Extract the (x, y) coordinate from the center of the cell holding the provided text.  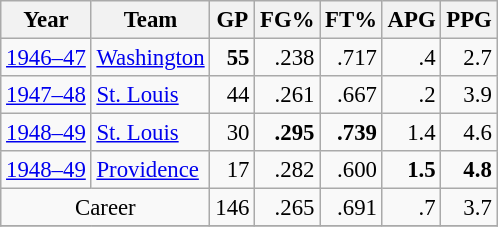
.717 (352, 58)
.265 (288, 208)
Career (106, 208)
4.6 (469, 133)
2.7 (469, 58)
30 (232, 133)
FT% (352, 20)
.600 (352, 170)
PPG (469, 20)
Washington (150, 58)
.282 (288, 170)
.238 (288, 58)
55 (232, 58)
.261 (288, 95)
3.9 (469, 95)
146 (232, 208)
.2 (412, 95)
.691 (352, 208)
Year (46, 20)
17 (232, 170)
4.8 (469, 170)
1.5 (412, 170)
APG (412, 20)
Providence (150, 170)
FG% (288, 20)
.4 (412, 58)
1947–48 (46, 95)
.739 (352, 133)
Team (150, 20)
1946–47 (46, 58)
.7 (412, 208)
44 (232, 95)
1.4 (412, 133)
.667 (352, 95)
GP (232, 20)
.295 (288, 133)
3.7 (469, 208)
